For the text-containing cell, return its midpoint in (x, y) coordinate format. 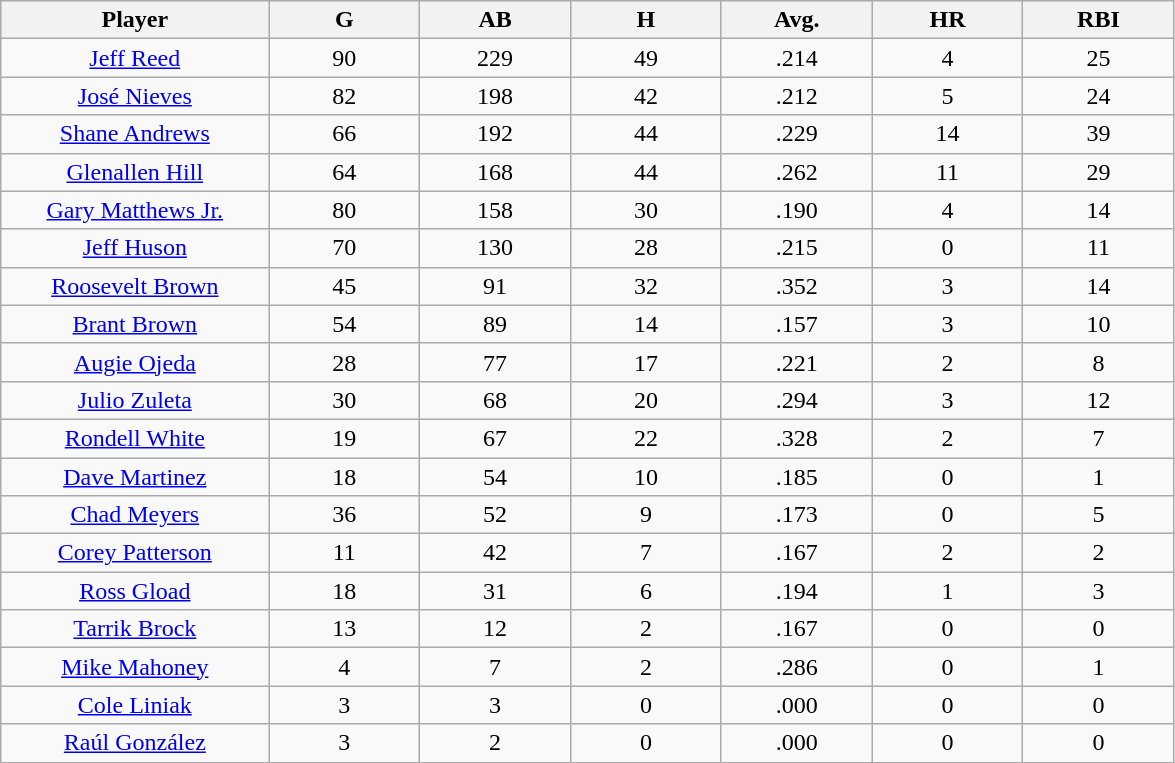
229 (496, 58)
Brant Brown (135, 324)
Rondell White (135, 438)
Raúl González (135, 743)
Chad Meyers (135, 515)
6 (646, 591)
.352 (796, 286)
.157 (796, 324)
90 (344, 58)
158 (496, 210)
64 (344, 172)
36 (344, 515)
9 (646, 515)
.328 (796, 438)
Augie Ojeda (135, 362)
.286 (796, 667)
130 (496, 248)
Roosevelt Brown (135, 286)
91 (496, 286)
192 (496, 134)
31 (496, 591)
68 (496, 400)
24 (1098, 96)
.194 (796, 591)
.173 (796, 515)
Shane Andrews (135, 134)
Avg. (796, 20)
20 (646, 400)
Jeff Reed (135, 58)
Dave Martinez (135, 477)
.215 (796, 248)
198 (496, 96)
G (344, 20)
49 (646, 58)
.294 (796, 400)
168 (496, 172)
67 (496, 438)
Glenallen Hill (135, 172)
.214 (796, 58)
.262 (796, 172)
Cole Liniak (135, 705)
HR (948, 20)
8 (1098, 362)
66 (344, 134)
45 (344, 286)
52 (496, 515)
Gary Matthews Jr. (135, 210)
José Nieves (135, 96)
13 (344, 629)
.221 (796, 362)
Mike Mahoney (135, 667)
.190 (796, 210)
Jeff Huson (135, 248)
77 (496, 362)
80 (344, 210)
32 (646, 286)
Ross Gload (135, 591)
22 (646, 438)
82 (344, 96)
Julio Zuleta (135, 400)
Corey Patterson (135, 553)
.185 (796, 477)
89 (496, 324)
70 (344, 248)
25 (1098, 58)
RBI (1098, 20)
H (646, 20)
Player (135, 20)
19 (344, 438)
29 (1098, 172)
.229 (796, 134)
39 (1098, 134)
.212 (796, 96)
17 (646, 362)
Tarrik Brock (135, 629)
AB (496, 20)
